Determine the (X, Y) coordinate at the center of the cell enclosing the given text.  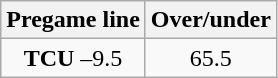
Over/under (210, 20)
TCU –9.5 (74, 58)
65.5 (210, 58)
Pregame line (74, 20)
